Return the [x, y] coordinate for the center point of the cell that contains the specified text.  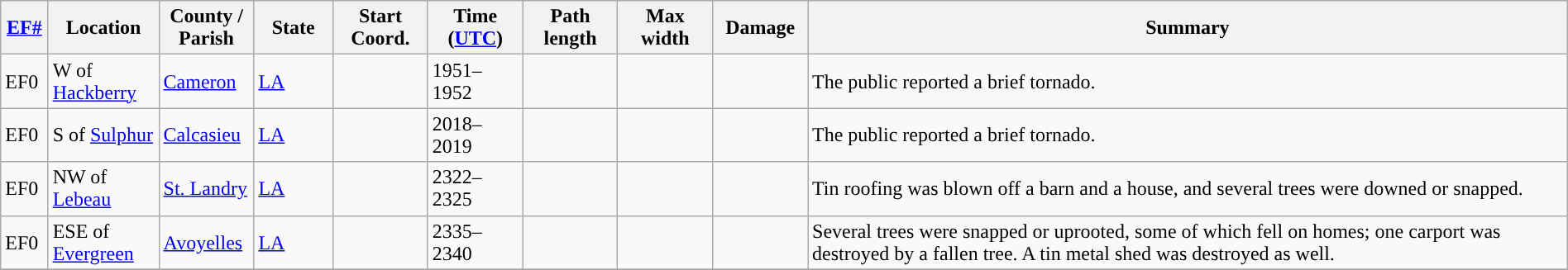
Damage [761, 28]
Time (UTC) [475, 28]
State [294, 28]
NW of Lebeau [103, 188]
Location [103, 28]
ESE of Evergreen [103, 243]
Summary [1188, 28]
S of Sulphur [103, 135]
EF# [25, 28]
Max width [665, 28]
Path length [571, 28]
Avoyelles [207, 243]
County / Parish [207, 28]
2018–2019 [475, 135]
2335–2340 [475, 243]
Calcasieu [207, 135]
1951–1952 [475, 81]
Start Coord. [380, 28]
Cameron [207, 81]
2322–2325 [475, 188]
W of Hackberry [103, 81]
Tin roofing was blown off a barn and a house, and several trees were downed or snapped. [1188, 188]
St. Landry [207, 188]
